From the cell containing the given text, extract its center point as [x, y] coordinate. 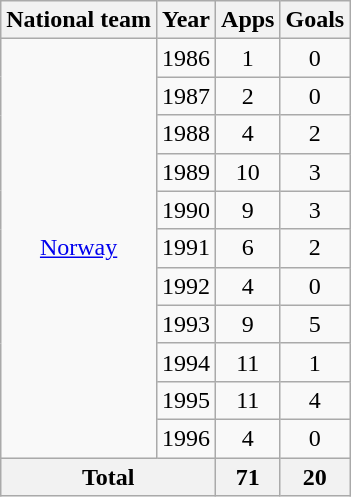
6 [248, 248]
Norway [79, 248]
1986 [186, 58]
5 [315, 324]
10 [248, 172]
Total [108, 477]
Goals [315, 20]
1990 [186, 210]
20 [315, 477]
Year [186, 20]
1996 [186, 438]
1987 [186, 96]
71 [248, 477]
1994 [186, 362]
1992 [186, 286]
Apps [248, 20]
National team [79, 20]
1989 [186, 172]
1995 [186, 400]
1991 [186, 248]
1988 [186, 134]
1993 [186, 324]
